Capture the cell that displays the provided text and extract its (x, y) central coordinate. 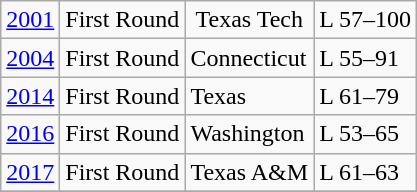
L 61–79 (366, 96)
Texas (250, 96)
L 61–63 (366, 172)
2016 (30, 134)
Connecticut (250, 58)
Texas Tech (250, 20)
L 57–100 (366, 20)
2001 (30, 20)
2004 (30, 58)
Washington (250, 134)
2014 (30, 96)
2017 (30, 172)
Texas A&M (250, 172)
L 53–65 (366, 134)
L 55–91 (366, 58)
